Output the [X, Y] coordinate of the center of the cell containing the given text.  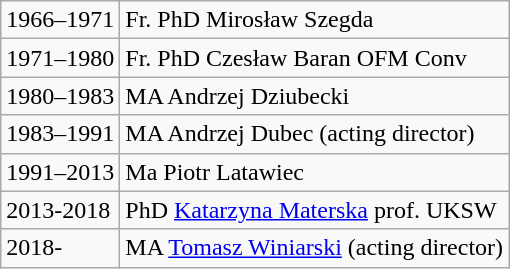
1980–1983 [60, 96]
2013-2018 [60, 210]
1991–2013 [60, 172]
Fr. PhD Mirosław Szegda [314, 20]
1966–1971 [60, 20]
2018- [60, 248]
MA Andrzej Dubec (acting director) [314, 134]
MA Tomasz Winiarski (acting director) [314, 248]
1983–1991 [60, 134]
Ma Piotr Latawiec [314, 172]
1971–1980 [60, 58]
PhD Katarzyna Materska prof. UKSW [314, 210]
MA Andrzej Dziubecki [314, 96]
Fr. PhD Czesław Baran OFM Conv [314, 58]
